From the cell containing the given text, extract its center point as [x, y] coordinate. 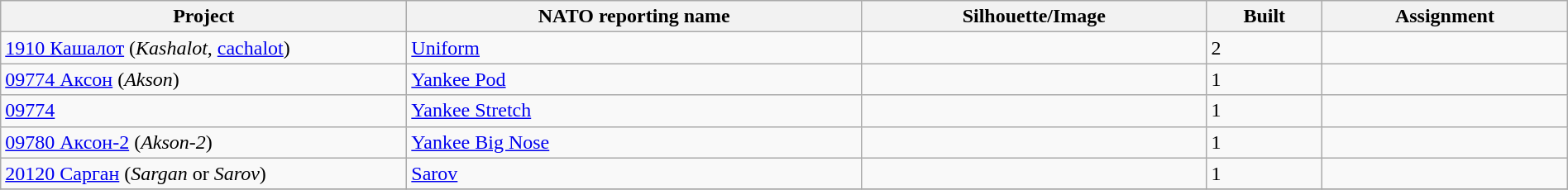
Uniform [634, 48]
Sarov [634, 173]
NATO reporting name [634, 17]
09774 [203, 111]
20120 Сарган (Sargan or Sarov) [203, 173]
Yankee Pod [634, 79]
Assignment [1446, 17]
09780 Аксон-2 (Akson-2) [203, 142]
09774 Аксон (Akson) [203, 79]
Silhouette/Image [1034, 17]
1910 Кашалот (Kashalot, cachalot) [203, 48]
Yankee Stretch [634, 111]
2 [1264, 48]
Project [203, 17]
Built [1264, 17]
Yankee Big Nose [634, 142]
